Determine the [x, y] coordinate at the center of the cell enclosing the given text.  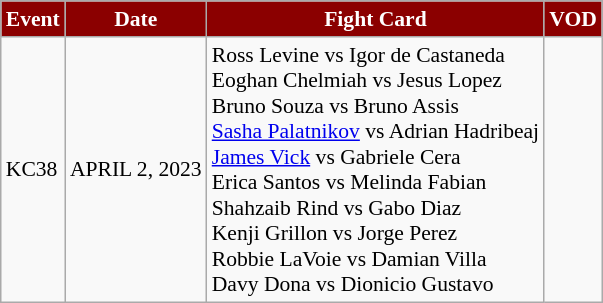
Date [136, 19]
Fight Card [376, 19]
VOD [573, 19]
APRIL 2, 2023 [136, 170]
Event [33, 19]
KC38 [33, 170]
